Capture the cell that displays the provided text and extract its [X, Y] central coordinate. 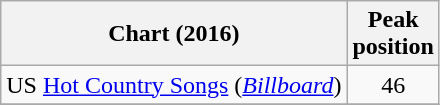
Chart (2016) [174, 34]
US Hot Country Songs (Billboard) [174, 85]
Peakposition [393, 34]
46 [393, 85]
